Search for the cell housing the specified text and yield its [x, y] center coordinate. 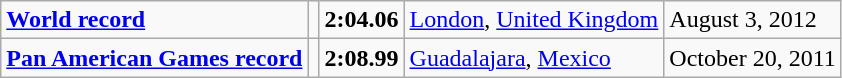
August 3, 2012 [752, 20]
London, United Kingdom [534, 20]
Guadalajara, Mexico [534, 58]
October 20, 2011 [752, 58]
World record [154, 20]
2:04.06 [362, 20]
2:08.99 [362, 58]
Pan American Games record [154, 58]
